Return [x, y] of the center of cell containing provided text 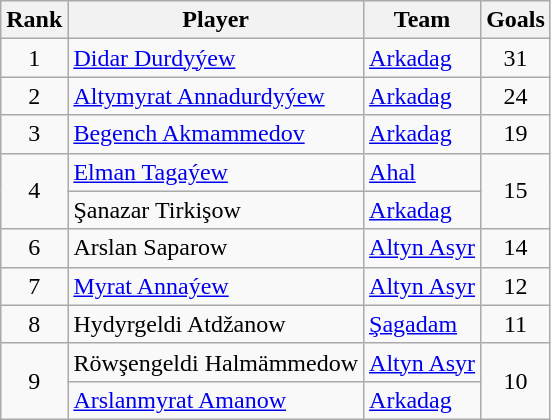
Ahal [422, 172]
Şanazar Tirkişow [216, 210]
Hydyrgeldi Atdžanow [216, 324]
12 [516, 286]
11 [516, 324]
19 [516, 134]
1 [34, 58]
14 [516, 248]
6 [34, 248]
10 [516, 381]
Team [422, 20]
Goals [516, 20]
Şagadam [422, 324]
Elman Tagaýew [216, 172]
Begench Akmammedov [216, 134]
15 [516, 191]
24 [516, 96]
Myrat Annaýew [216, 286]
Player [216, 20]
8 [34, 324]
9 [34, 381]
Arslan Saparow [216, 248]
Röwşengeldi Halmämmedow [216, 362]
2 [34, 96]
Altymyrat Annadurdyýew [216, 96]
Rank [34, 20]
4 [34, 191]
Arslanmyrat Amanow [216, 400]
31 [516, 58]
7 [34, 286]
3 [34, 134]
Didar Durdyýew [216, 58]
